Determine the (X, Y) coordinate at the center of the cell enclosing the given text.  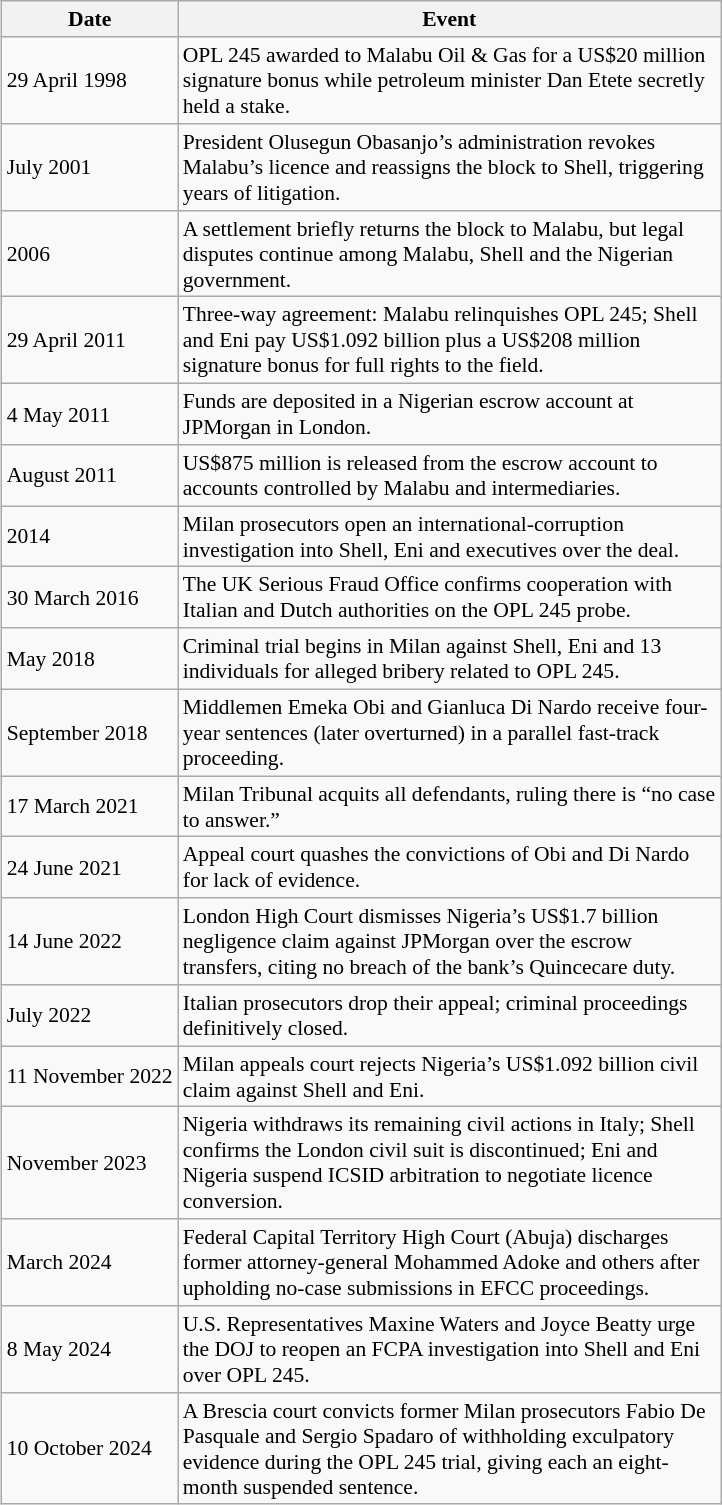
29 April 2011 (90, 340)
Event (450, 19)
Criminal trial begins in Milan against Shell, Eni and 13 individuals for alleged bribery related to OPL 245. (450, 658)
Funds are deposited in a Nigerian escrow account at JPMorgan in London. (450, 414)
US$875 million is released from the escrow account to accounts controlled by Malabu and intermediaries. (450, 476)
8 May 2024 (90, 1350)
29 April 1998 (90, 80)
30 March 2016 (90, 598)
4 May 2011 (90, 414)
May 2018 (90, 658)
July 2022 (90, 1016)
August 2011 (90, 476)
2006 (90, 254)
10 October 2024 (90, 1448)
17 March 2021 (90, 806)
Milan prosecutors open an international-corruption investigation into Shell, Eni and executives over the deal. (450, 536)
President Olusegun Obasanjo’s administration revokes Malabu’s licence and reassigns the block to Shell, triggering years of litigation. (450, 168)
OPL 245 awarded to Malabu Oil & Gas for a US$20 million signature bonus while petroleum minister Dan Etete secretly held a stake. (450, 80)
24 June 2021 (90, 868)
The UK Serious Fraud Office confirms cooperation with Italian and Dutch authorities on the OPL 245 probe. (450, 598)
Appeal court quashes the convictions of Obi and Di Nardo for lack of evidence. (450, 868)
Milan appeals court rejects Nigeria’s US$1.092 billion civil claim against Shell and Eni. (450, 1076)
Milan Tribunal acquits all defendants, ruling there is “no case to answer.” (450, 806)
November 2023 (90, 1163)
March 2024 (90, 1262)
Middlemen Emeka Obi and Gianluca Di Nardo receive four-year sentences (later overturned) in a parallel fast-track proceeding. (450, 732)
Date (90, 19)
September 2018 (90, 732)
A settlement briefly returns the block to Malabu, but legal disputes continue among Malabu, Shell and the Nigerian government. (450, 254)
2014 (90, 536)
July 2001 (90, 168)
Italian prosecutors drop their appeal; criminal proceedings definitively closed. (450, 1016)
U.S. Representatives Maxine Waters and Joyce Beatty urge the DOJ to reopen an FCPA investigation into Shell and Eni over OPL 245. (450, 1350)
14 June 2022 (90, 942)
11 November 2022 (90, 1076)
